Return [X, Y] of the center of cell containing provided text 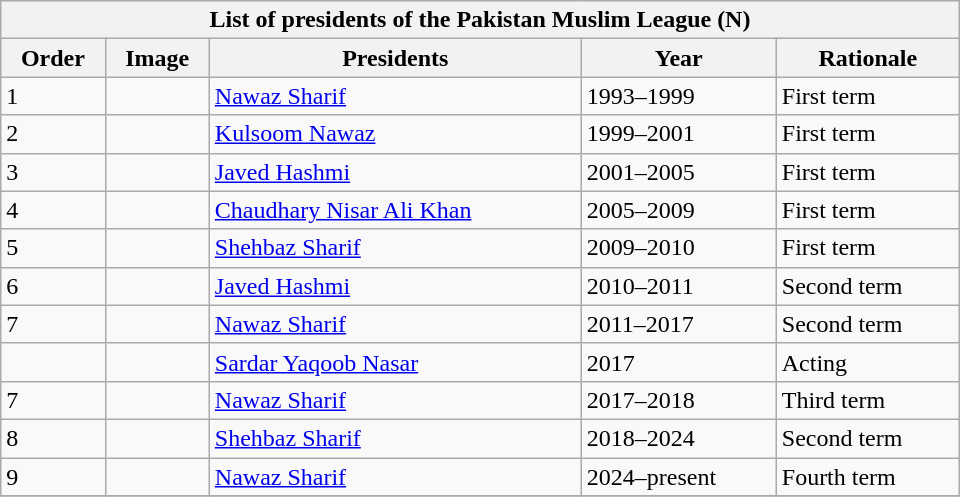
2 [53, 134]
Rationale [868, 58]
Acting [868, 362]
3 [53, 172]
1993–1999 [678, 96]
2018–2024 [678, 438]
2017–2018 [678, 400]
Third term [868, 400]
Sardar Yaqoob Nasar [395, 362]
2024–present [678, 477]
5 [53, 248]
1999–2001 [678, 134]
1 [53, 96]
9 [53, 477]
Presidents [395, 58]
Chaudhary Nisar Ali Khan [395, 210]
2010–2011 [678, 286]
2001–2005 [678, 172]
6 [53, 286]
Image [157, 58]
Kulsoom Nawaz [395, 134]
List of presidents of the Pakistan Muslim League (N) [480, 20]
Year [678, 58]
2009–2010 [678, 248]
2011–2017 [678, 324]
4 [53, 210]
2005–2009 [678, 210]
Order [53, 58]
8 [53, 438]
Fourth term [868, 477]
2017 [678, 362]
